Return the [X, Y] coordinate for the center point of the cell that contains the specified text.  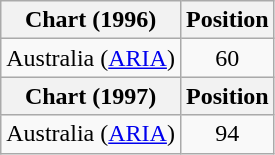
Chart (1996) [91, 20]
60 [227, 58]
94 [227, 134]
Chart (1997) [91, 96]
